Search for the cell housing the specified text and yield its (X, Y) center coordinate. 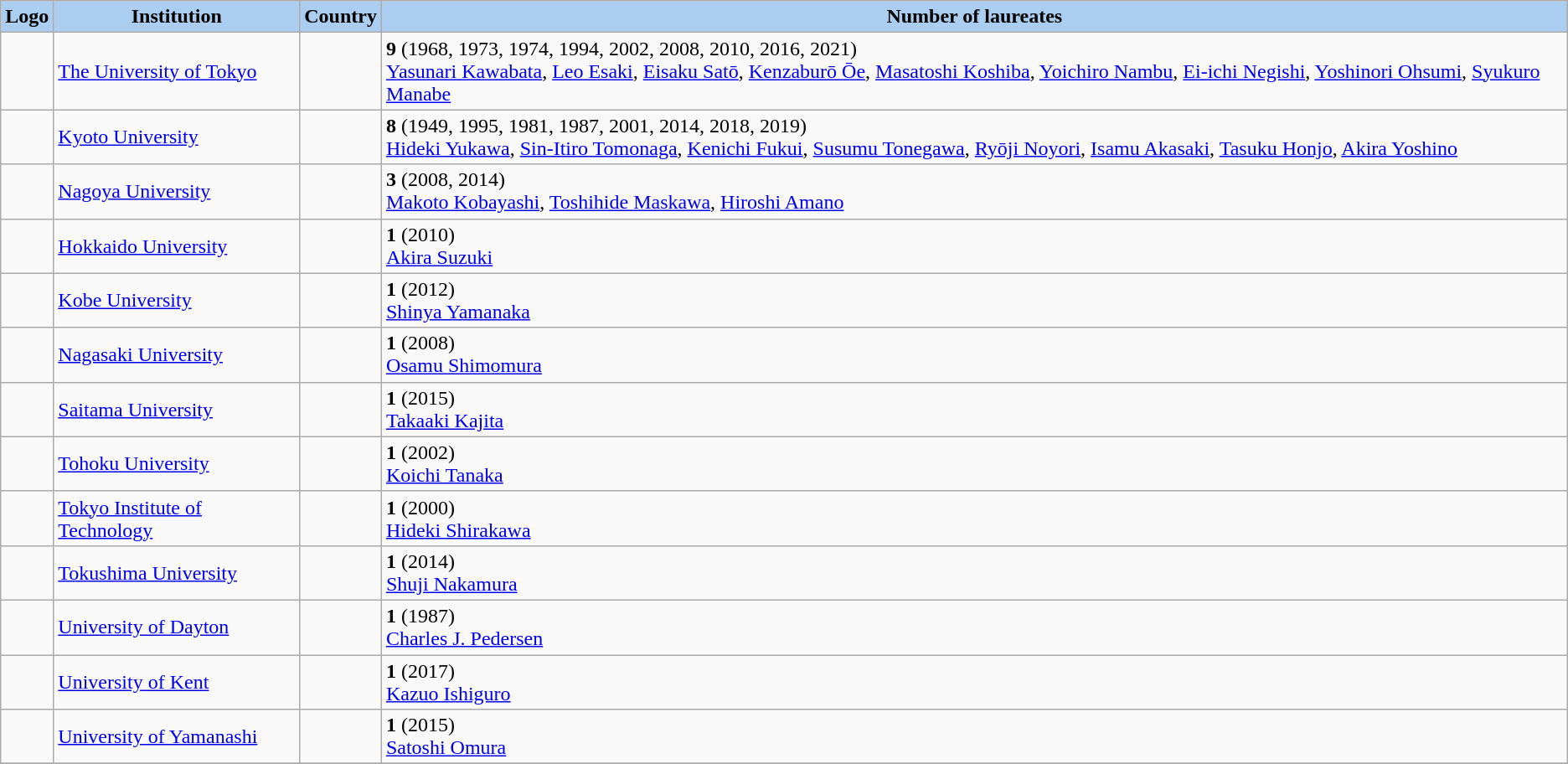
1 (2014) Shuji Nakamura (974, 573)
Saitama University (177, 409)
Kyoto University (177, 137)
Hokkaido University (177, 246)
Country (341, 17)
1 (2010) Akira Suzuki (974, 246)
University of Kent (177, 682)
The University of Tokyo (177, 71)
Tokyo Institute of Technology (177, 518)
Nagoya University (177, 191)
1 (2002) Koichi Tanaka (974, 464)
1 (2015) Satoshi Omura (974, 737)
3 (2008, 2014) Makoto Kobayashi, Toshihide Maskawa, Hiroshi Amano (974, 191)
Number of laureates (974, 17)
1 (2008) Osamu Shimomura (974, 355)
Nagasaki University (177, 355)
University of Dayton (177, 627)
Kobe University (177, 300)
Tohoku University (177, 464)
1 (2017) Kazuo Ishiguro (974, 682)
Institution (177, 17)
University of Yamanashi (177, 737)
1 (2000) Hideki Shirakawa (974, 518)
Tokushima University (177, 573)
Logo (27, 17)
1 (2012) Shinya Yamanaka (974, 300)
1 (1987) Charles J. Pedersen (974, 627)
1 (2015) Takaaki Kajita (974, 409)
